From the cell containing the given text, extract its center point as [X, Y] coordinate. 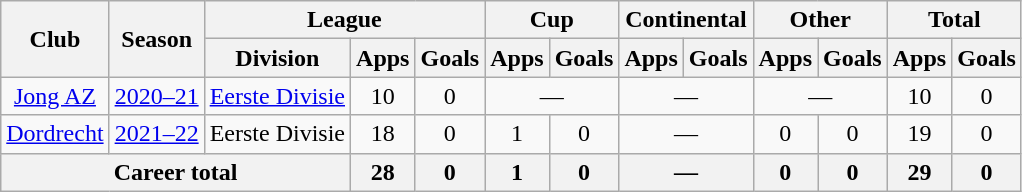
Club [55, 39]
Dordrecht [55, 134]
2021–22 [156, 134]
Other [820, 20]
29 [919, 172]
Career total [176, 172]
League [344, 20]
Division [277, 58]
Total [954, 20]
18 [383, 134]
19 [919, 134]
2020–21 [156, 96]
Cup [552, 20]
Jong AZ [55, 96]
Season [156, 39]
Continental [686, 20]
28 [383, 172]
